Detect which cell encompasses the target text, then output its [X, Y] center coordinate. 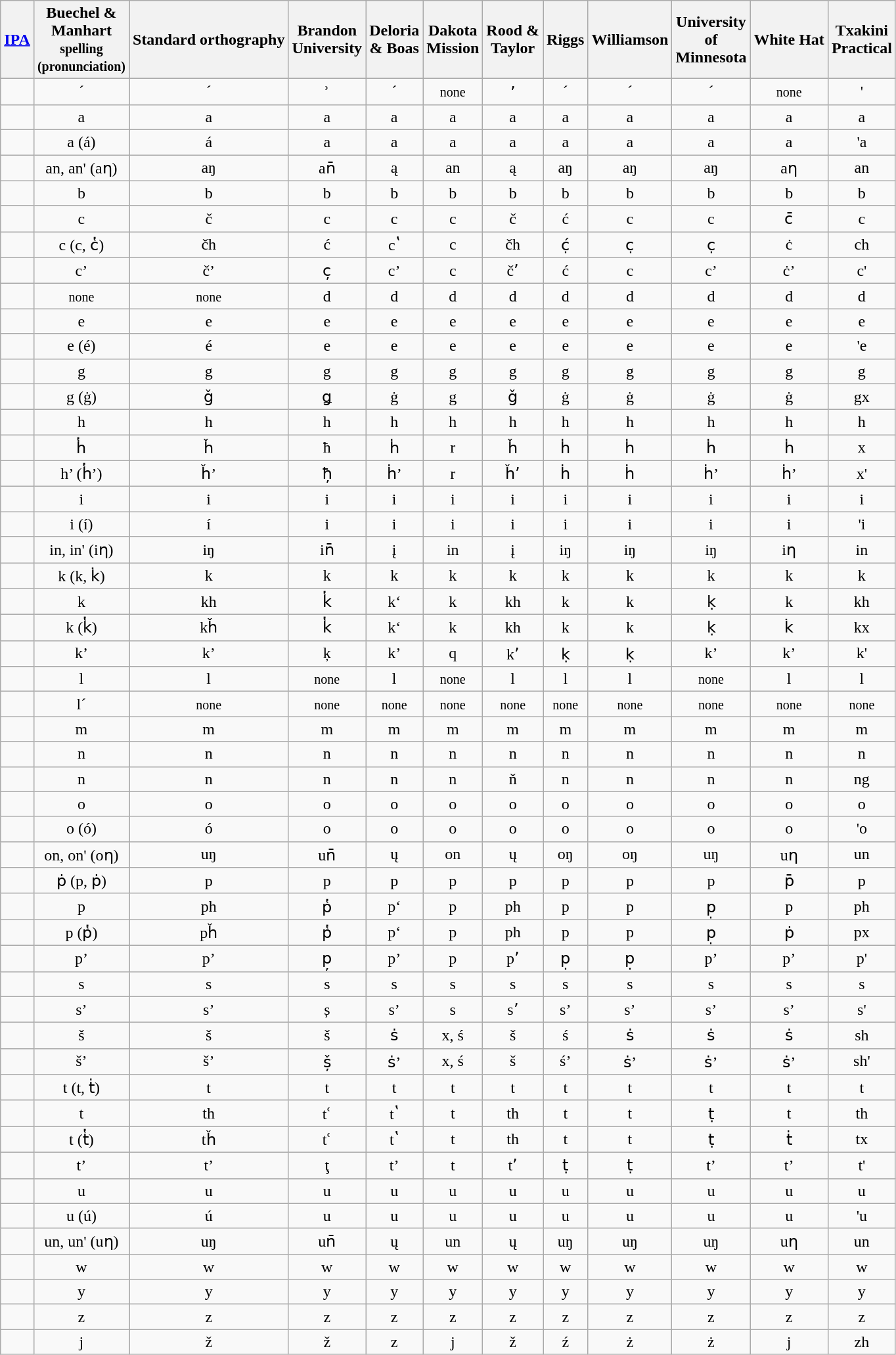
Williamson [630, 39]
t (t̔) [81, 1140]
'a [862, 142]
ċ’ [789, 271]
k' [862, 654]
TxakiniPractical [862, 39]
sh [862, 1036]
ǥ [327, 397]
a (á) [81, 142]
ś’ [566, 1061]
in̄ [327, 550]
ţ [327, 1165]
c' [862, 271]
o (ó) [81, 829]
un, un' (uƞ) [81, 1241]
c̄ [789, 219]
x [862, 448]
on [453, 855]
Deloria& Boas [394, 39]
White Hat [789, 39]
Riggs [566, 39]
an, an' (aƞ) [81, 168]
ṗ (p, ṗ) [81, 881]
tȟ [208, 1140]
p̦ [327, 958]
kȟ [208, 628]
ch [862, 245]
čʼ [513, 271]
ș [327, 1010]
é [208, 346]
q [453, 654]
'o [862, 829]
' [862, 92]
ć̣ [566, 245]
c (c, c̔) [81, 245]
g (ġ) [81, 397]
ú [208, 1216]
i (í) [81, 524]
sʼ [513, 1010]
ȟ’ [208, 474]
DakotaMission [453, 39]
s' [862, 1010]
BrandonUniversity [327, 39]
k (k, k̇) [81, 575]
zh [862, 1342]
UniversityofMinnesota [711, 39]
Standard orthography [208, 39]
ʾ [327, 92]
t (t, ṫ) [81, 1088]
e (é) [81, 346]
l´ [81, 704]
í [208, 524]
in, in' (iƞ) [81, 550]
ȟʼ [513, 474]
ċ [789, 245]
t' [862, 1165]
á [208, 142]
ș̌ [327, 1061]
aƞ [789, 168]
IPA [17, 39]
an̄ [327, 168]
k̇ [789, 628]
h̔ [81, 448]
ķ [327, 654]
x' [862, 474]
'i [862, 524]
iƞ [789, 550]
sh' [862, 1061]
kx [862, 628]
p (p̔) [81, 933]
Rood &Taylor [513, 39]
p̄ [789, 881]
on, on' (oƞ) [81, 855]
h’ (h̔’) [81, 474]
ħ̦ [327, 474]
ś [566, 1036]
Buechel &Manhartspelling(pronunciation) [81, 39]
ň [513, 779]
k (k̔) [81, 628]
ħ [327, 448]
ṗ [789, 933]
kʼ [513, 654]
u (ú) [81, 1216]
ng [862, 779]
tx [862, 1140]
ʼ [513, 92]
pʼ [513, 958]
'u [862, 1216]
cʽ [394, 245]
č’ [208, 271]
'e [862, 346]
tʼ [513, 1165]
ó [208, 829]
pȟ [208, 933]
gx [862, 397]
c̦ [327, 271]
ź [566, 1342]
p' [862, 958]
px [862, 933]
ṫ [789, 1140]
